Scan for the cell matching the given text and deliver its (X, Y) coordinate at center. 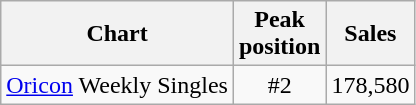
#2 (279, 85)
Sales (370, 34)
Oricon Weekly Singles (118, 85)
178,580 (370, 85)
Peakposition (279, 34)
Chart (118, 34)
